Search for the cell housing the specified text and yield its [x, y] center coordinate. 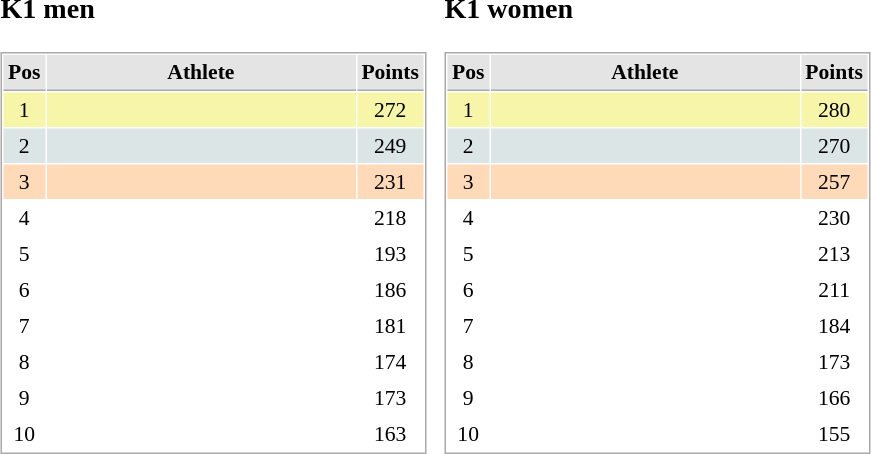
230 [834, 218]
280 [834, 110]
270 [834, 146]
163 [390, 434]
218 [390, 218]
193 [390, 254]
257 [834, 182]
231 [390, 182]
211 [834, 290]
186 [390, 290]
184 [834, 326]
181 [390, 326]
272 [390, 110]
213 [834, 254]
155 [834, 434]
174 [390, 362]
166 [834, 398]
249 [390, 146]
